Locate the cell with the specified text and output its (x, y) center coordinate. 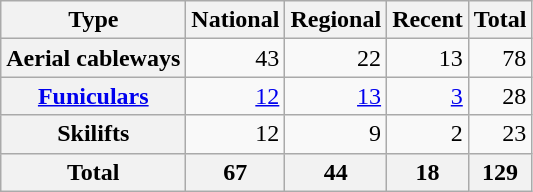
129 (500, 172)
Funiculars (94, 96)
Regional (336, 20)
9 (336, 134)
22 (336, 58)
2 (428, 134)
44 (336, 172)
National (236, 20)
23 (500, 134)
3 (428, 96)
43 (236, 58)
Recent (428, 20)
Aerial cableways (94, 58)
18 (428, 172)
67 (236, 172)
28 (500, 96)
Skilifts (94, 134)
Type (94, 20)
78 (500, 58)
